Detect which cell encompasses the target text, then output its (x, y) center coordinate. 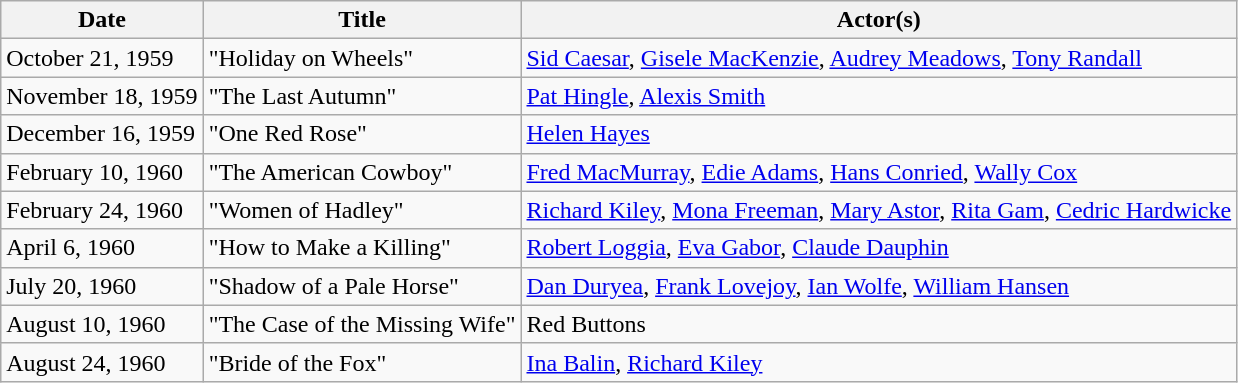
Date (102, 20)
Dan Duryea, Frank Lovejoy, Ian Wolfe, William Hansen (879, 286)
Fred MacMurray, Edie Adams, Hans Conried, Wally Cox (879, 172)
"Holiday on Wheels" (362, 58)
"The Case of the Missing Wife" (362, 324)
Richard Kiley, Mona Freeman, Mary Astor, Rita Gam, Cedric Hardwicke (879, 210)
Red Buttons (879, 324)
August 10, 1960 (102, 324)
July 20, 1960 (102, 286)
August 24, 1960 (102, 362)
February 24, 1960 (102, 210)
"Bride of the Fox" (362, 362)
"Shadow of a Pale Horse" (362, 286)
Robert Loggia, Eva Gabor, Claude Dauphin (879, 248)
"How to Make a Killing" (362, 248)
"The Last Autumn" (362, 96)
Sid Caesar, Gisele MacKenzie, Audrey Meadows, Tony Randall (879, 58)
December 16, 1959 (102, 134)
April 6, 1960 (102, 248)
November 18, 1959 (102, 96)
February 10, 1960 (102, 172)
Actor(s) (879, 20)
"One Red Rose" (362, 134)
"The American Cowboy" (362, 172)
Title (362, 20)
Pat Hingle, Alexis Smith (879, 96)
Helen Hayes (879, 134)
October 21, 1959 (102, 58)
Ina Balin, Richard Kiley (879, 362)
"Women of Hadley" (362, 210)
